For the text-containing cell, return its midpoint in [x, y] coordinate format. 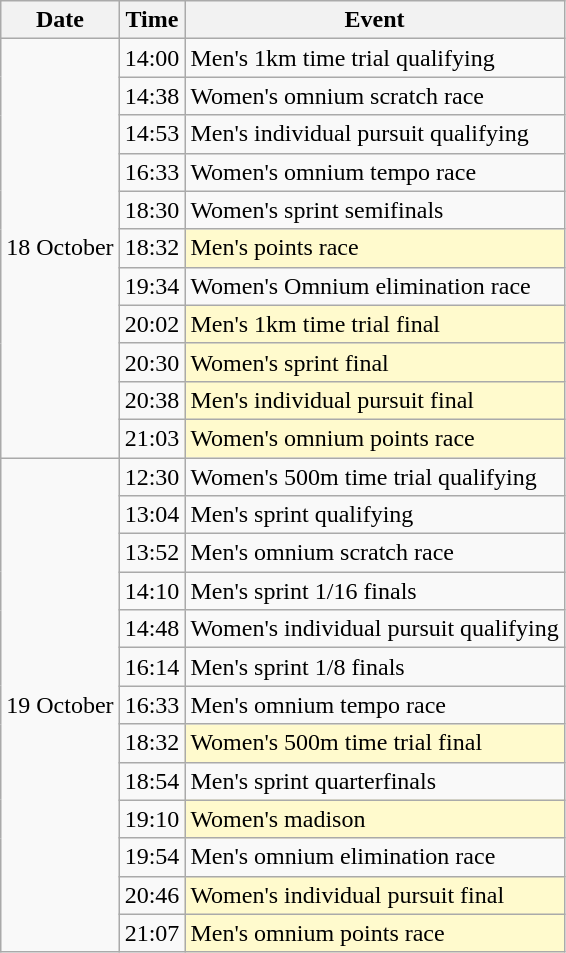
18:30 [152, 210]
19:10 [152, 819]
14:10 [152, 591]
Women's sprint final [374, 362]
13:52 [152, 553]
Men's omnium elimination race [374, 857]
Women's individual pursuit final [374, 895]
Men's 1km time trial qualifying [374, 58]
12:30 [152, 477]
19:54 [152, 857]
Men's points race [374, 248]
Men's omnium tempo race [374, 705]
Women's omnium tempo race [374, 172]
Women's Omnium elimination race [374, 286]
Women's 500m time trial qualifying [374, 477]
21:07 [152, 933]
18:54 [152, 781]
18 October [60, 248]
Women's madison [374, 819]
Women's individual pursuit qualifying [374, 629]
Women's sprint semifinals [374, 210]
Men's sprint quarterfinals [374, 781]
19:34 [152, 286]
14:00 [152, 58]
20:46 [152, 895]
Men's omnium scratch race [374, 553]
Women's omnium scratch race [374, 96]
20:02 [152, 324]
Women's 500m time trial final [374, 743]
Men's omnium points race [374, 933]
16:14 [152, 667]
20:30 [152, 362]
Women's omnium points race [374, 438]
19 October [60, 706]
Men's sprint 1/16 finals [374, 591]
14:53 [152, 134]
Time [152, 20]
Men's 1km time trial final [374, 324]
Date [60, 20]
21:03 [152, 438]
14:48 [152, 629]
Men's sprint 1/8 finals [374, 667]
Men's sprint qualifying [374, 515]
Men's individual pursuit qualifying [374, 134]
Men's individual pursuit final [374, 400]
14:38 [152, 96]
20:38 [152, 400]
Event [374, 20]
13:04 [152, 515]
